Provide the [x, y] coordinate of the cell's center where the given text is located.  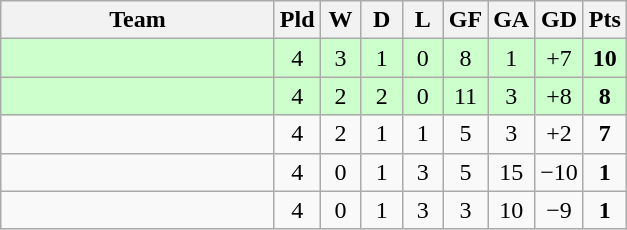
−10 [560, 172]
+2 [560, 134]
−9 [560, 210]
15 [512, 172]
GD [560, 20]
Team [138, 20]
L [422, 20]
W [340, 20]
+8 [560, 96]
D [382, 20]
GA [512, 20]
11 [465, 96]
Pts [604, 20]
+7 [560, 58]
Pld [297, 20]
GF [465, 20]
7 [604, 134]
